Capture the cell that displays the provided text and extract its [x, y] central coordinate. 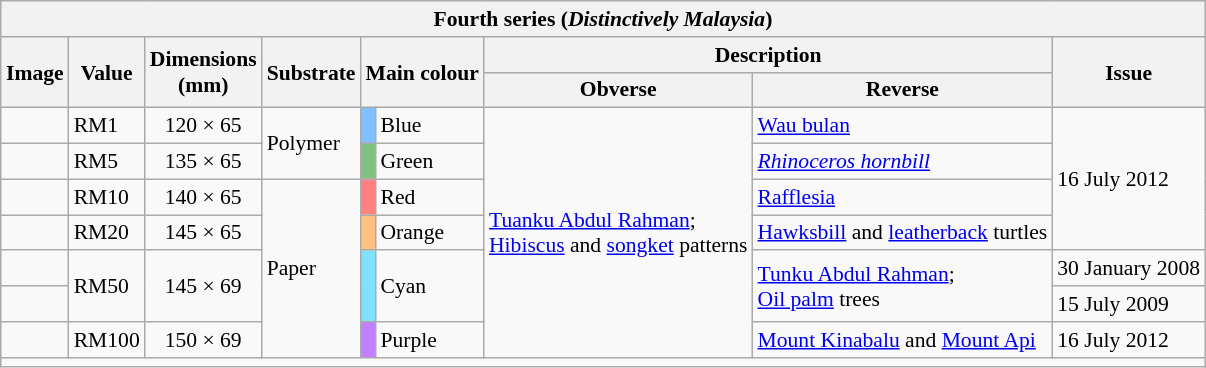
Cyan [430, 286]
Mount Kinabalu and Mount Api [903, 339]
Tunku Abdul Rahman;Oil palm trees [903, 286]
Rafflesia [903, 197]
Obverse [618, 90]
120 × 65 [204, 126]
Paper [312, 268]
135 × 65 [204, 161]
Green [430, 161]
RM50 [107, 286]
Substrate [312, 72]
Value [107, 72]
Issue [1128, 72]
Red [430, 197]
Main colour [422, 72]
RM1 [107, 126]
140 × 65 [204, 197]
145 × 69 [204, 286]
RM20 [107, 232]
Image [35, 72]
Polymer [312, 144]
Description [768, 54]
RM100 [107, 339]
RM10 [107, 197]
Dimensions(mm) [204, 72]
Fourth series (Distinctively Malaysia) [603, 19]
Purple [430, 339]
Blue [430, 126]
Orange [430, 232]
RM5 [107, 161]
Tuanku Abdul Rahman;Hibiscus and songket patterns [618, 232]
150 × 69 [204, 339]
30 January 2008 [1128, 268]
145 × 65 [204, 232]
15 July 2009 [1128, 304]
Wau bulan [903, 126]
Hawksbill and leatherback turtles [903, 232]
Rhinoceros hornbill [903, 161]
Reverse [903, 90]
